Provide the [x, y] coordinate of the cell's center where the given text is located.  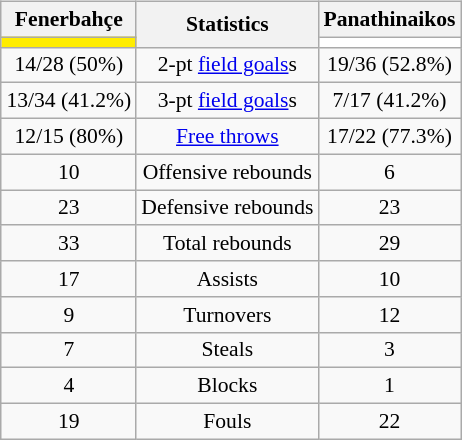
13/34 (41.2%) [68, 101]
Fenerbahçe [68, 19]
Turnovers [227, 314]
33 [68, 243]
Defensive rebounds [227, 208]
Statistics [227, 24]
Assists [227, 279]
3-pt field goalss [227, 101]
19/36 (52.8%) [389, 65]
Total rebounds [227, 243]
Steals [227, 350]
9 [68, 314]
3 [389, 350]
19 [68, 421]
7/17 (41.2%) [389, 101]
12 [389, 314]
12/15 (80%) [68, 136]
22 [389, 421]
17 [68, 279]
Panathinaikos [389, 19]
29 [389, 243]
2-pt field goalss [227, 65]
14/28 (50%) [68, 65]
6 [389, 172]
17/22 (77.3%) [389, 136]
Offensive rebounds [227, 172]
4 [68, 386]
Fouls [227, 421]
Free throws [227, 136]
1 [389, 386]
Blocks [227, 386]
7 [68, 350]
